Return (x, y) of the center of cell containing provided text 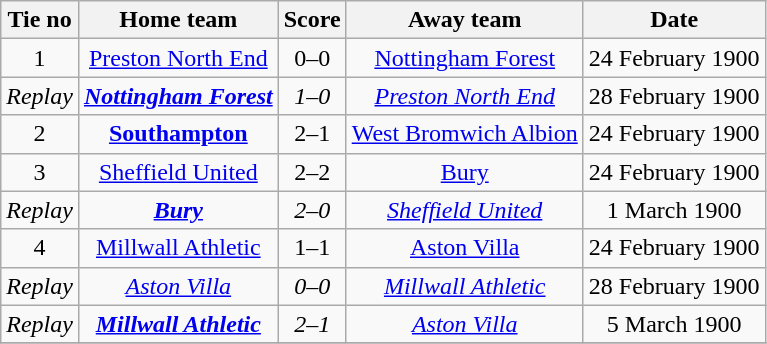
5 March 1900 (674, 324)
1 March 1900 (674, 210)
1–1 (312, 248)
2 (40, 134)
Date (674, 20)
1–0 (312, 96)
2–2 (312, 172)
Home team (178, 20)
4 (40, 248)
Away team (464, 20)
1 (40, 58)
Tie no (40, 20)
Score (312, 20)
3 (40, 172)
2–0 (312, 210)
Southampton (178, 134)
West Bromwich Albion (464, 134)
